Find where the given text appears and provide that cell's center as [x, y] coordinate. 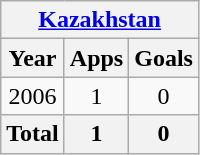
Kazakhstan [100, 20]
Total [33, 134]
2006 [33, 96]
Year [33, 58]
Goals [164, 58]
Apps [96, 58]
